Return the (x, y) coordinate for the center point of the cell that contains the specified text.  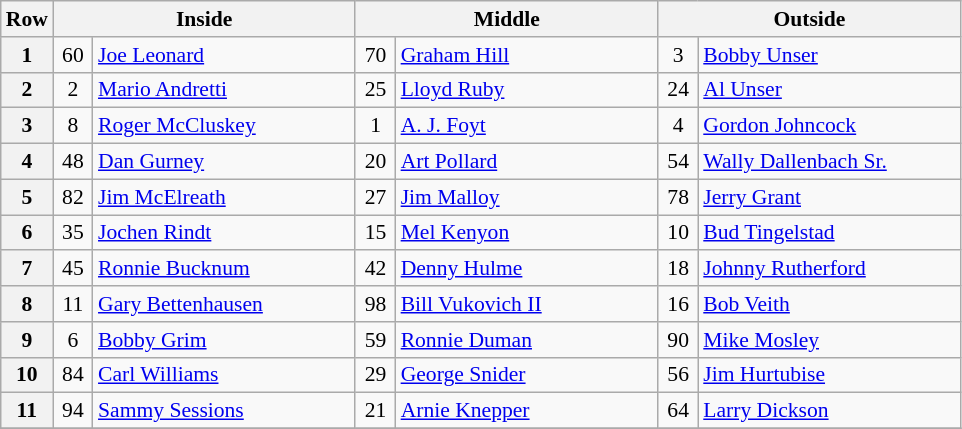
Jerry Grant (829, 197)
Bill Vukovich II (527, 304)
15 (375, 233)
Carl Williams (224, 375)
90 (678, 340)
Art Pollard (527, 162)
Al Unser (829, 90)
Gordon Johncock (829, 126)
Bobby Grim (224, 340)
78 (678, 197)
21 (375, 411)
25 (375, 90)
Bob Veith (829, 304)
Arnie Knepper (527, 411)
Joe Leonard (224, 55)
Gary Bettenhausen (224, 304)
35 (73, 233)
Middle (506, 19)
9 (27, 340)
7 (27, 269)
20 (375, 162)
18 (678, 269)
Outside (810, 19)
Wally Dallenbach Sr. (829, 162)
94 (73, 411)
24 (678, 90)
54 (678, 162)
27 (375, 197)
70 (375, 55)
48 (73, 162)
Inside (204, 19)
Denny Hulme (527, 269)
60 (73, 55)
Jim Hurtubise (829, 375)
George Snider (527, 375)
Jim Malloy (527, 197)
82 (73, 197)
Mike Mosley (829, 340)
Mel Kenyon (527, 233)
Jochen Rindt (224, 233)
Row (27, 19)
98 (375, 304)
Ronnie Bucknum (224, 269)
Dan Gurney (224, 162)
84 (73, 375)
Jim McElreath (224, 197)
Ronnie Duman (527, 340)
64 (678, 411)
45 (73, 269)
59 (375, 340)
Mario Andretti (224, 90)
42 (375, 269)
A. J. Foyt (527, 126)
29 (375, 375)
16 (678, 304)
Sammy Sessions (224, 411)
Roger McCluskey (224, 126)
5 (27, 197)
Lloyd Ruby (527, 90)
Larry Dickson (829, 411)
Johnny Rutherford (829, 269)
Bud Tingelstad (829, 233)
Graham Hill (527, 55)
56 (678, 375)
Bobby Unser (829, 55)
